Pinpoint the cell where the given text exists, returning its [x, y] midpoint coordinate. 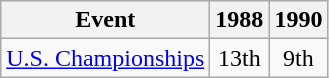
13th [240, 58]
Event [106, 20]
9th [298, 58]
1990 [298, 20]
1988 [240, 20]
U.S. Championships [106, 58]
